Extract the [x, y] coordinate from the center of the cell holding the provided text.  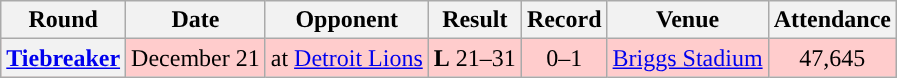
L 21–31 [474, 58]
Round [64, 20]
Attendance [832, 20]
at Detroit Lions [346, 58]
Opponent [346, 20]
Tiebreaker [64, 58]
Date [196, 20]
Result [474, 20]
Briggs Stadium [688, 58]
Record [564, 20]
47,645 [832, 58]
December 21 [196, 58]
0–1 [564, 58]
Venue [688, 20]
